Extract the [x, y] coordinate from the center of the cell holding the provided text.  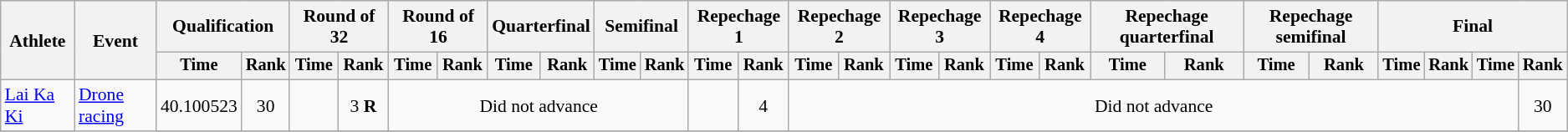
Repechage 4 [1040, 27]
Quarterfinal [541, 27]
Athlete [38, 40]
Repechage 2 [839, 27]
Event [115, 40]
Round of 16 [438, 27]
Drone racing [115, 105]
4 [763, 105]
Qualification [222, 27]
Round of 32 [339, 27]
40.100523 [199, 105]
Repechage 3 [940, 27]
Repechage semifinal [1311, 27]
3 R [363, 105]
Final [1472, 27]
Repechage 1 [738, 27]
Repechage quarterfinal [1167, 27]
Semifinal [641, 27]
Lai Ka Ki [38, 105]
